Locate the cell with the specified text and output its (X, Y) center coordinate. 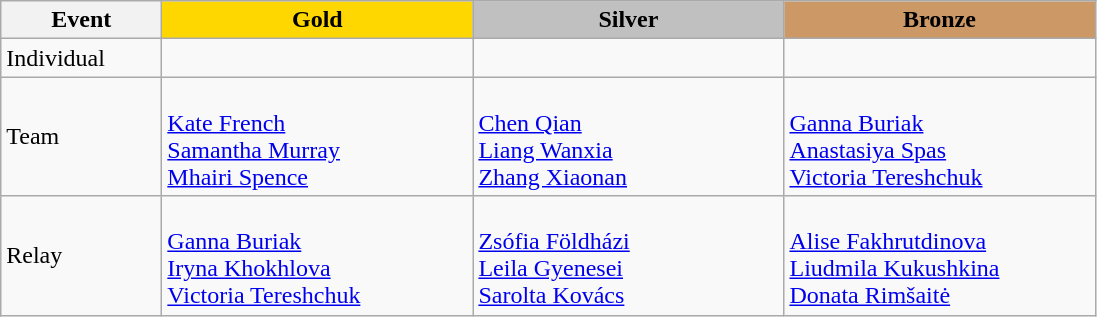
Event (82, 20)
Team (82, 136)
Relay (82, 256)
Ganna BuriakAnastasiya SpasVictoria Tereshchuk (940, 136)
Silver (628, 20)
Chen QianLiang WanxiaZhang Xiaonan (628, 136)
Kate FrenchSamantha MurrayMhairi Spence (318, 136)
Gold (318, 20)
Individual (82, 58)
Alise FakhrutdinovaLiudmila KukushkinaDonata Rimšaitė (940, 256)
Ganna BuriakIryna KhokhlovaVictoria Tereshchuk (318, 256)
Zsófia FöldháziLeila GyeneseiSarolta Kovács (628, 256)
Bronze (940, 20)
